Provide the [x, y] coordinate of the cell's center where the given text is located.  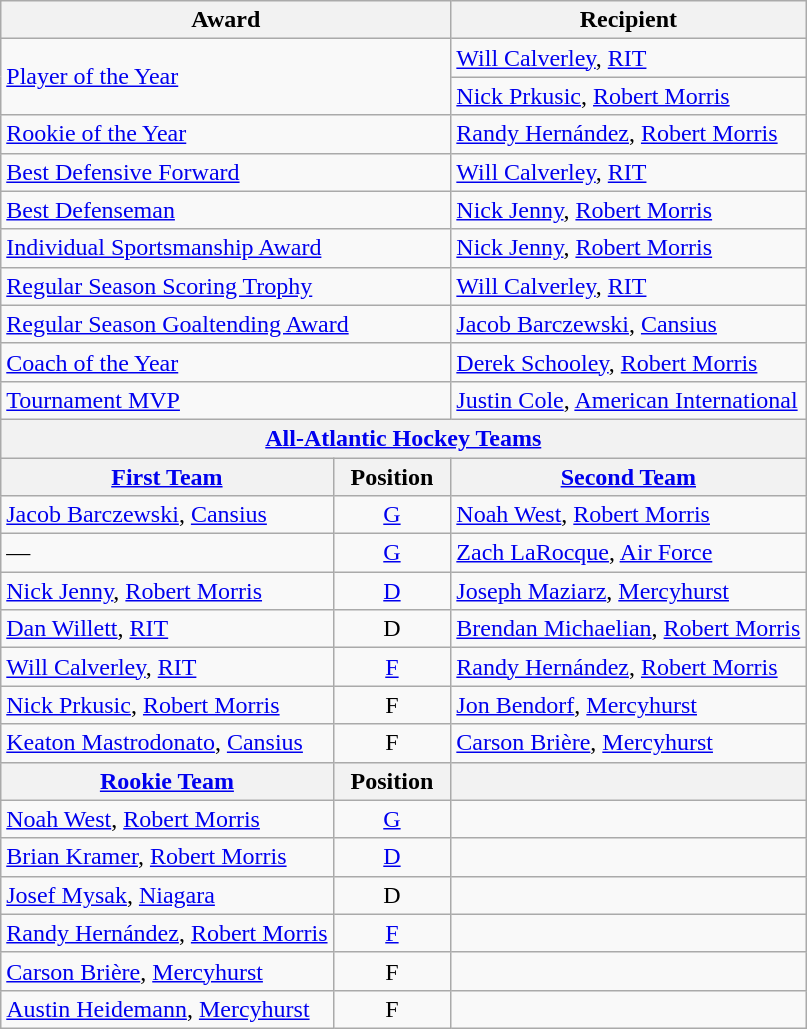
Tournament MVP [226, 400]
Brendan Michaelian, Robert Morris [628, 629]
Regular Season Goaltending Award [226, 324]
Joseph Maziarz, Mercyhurst [628, 591]
Regular Season Scoring Trophy [226, 286]
Zach LaRocque, Air Force [628, 553]
Josef Mysak, Niagara [167, 895]
Keaton Mastrodonato, Cansius [167, 743]
Rookie of the Year [226, 134]
First Team [167, 477]
— [167, 553]
Best Defenseman [226, 210]
Justin Cole, American International [628, 400]
All-Atlantic Hockey Teams [404, 438]
Rookie Team [167, 781]
Award [226, 20]
Dan Willett, RIT [167, 629]
Derek Schooley, Robert Morris [628, 362]
Jon Bendorf, Mercyhurst [628, 705]
Best Defensive Forward [226, 172]
Player of the Year [226, 77]
Coach of the Year [226, 362]
Individual Sportsmanship Award [226, 248]
Recipient [628, 20]
Austin Heidemann, Mercyhurst [167, 1009]
Second Team [628, 477]
Brian Kramer, Robert Morris [167, 857]
